From the cell containing the given text, extract its center point as [x, y] coordinate. 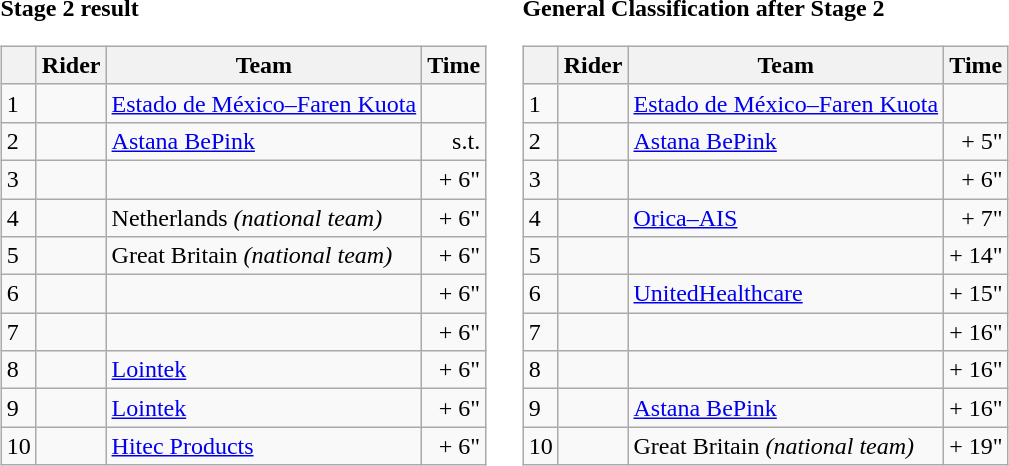
+ 7" [976, 217]
+ 15" [976, 294]
Orica–AIS [786, 217]
+ 19" [976, 446]
+ 14" [976, 256]
UnitedHealthcare [786, 294]
s.t. [454, 141]
+ 5" [976, 141]
Netherlands (national team) [264, 217]
Hitec Products [264, 446]
